Determine the (x, y) coordinate at the center of the cell enclosing the given text.  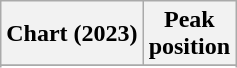
Peakposition (189, 34)
Chart (2023) (72, 34)
